Pinpoint the cell where the given text exists, returning its (X, Y) midpoint coordinate. 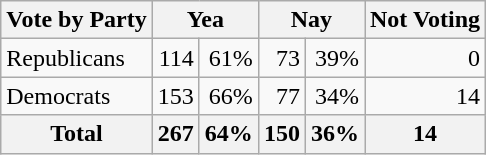
0 (424, 58)
77 (282, 96)
Democrats (77, 96)
153 (176, 96)
Not Voting (424, 20)
64% (228, 134)
Nay (311, 20)
39% (334, 58)
114 (176, 58)
66% (228, 96)
267 (176, 134)
150 (282, 134)
Republicans (77, 58)
Total (77, 134)
Vote by Party (77, 20)
73 (282, 58)
61% (228, 58)
34% (334, 96)
Yea (205, 20)
36% (334, 134)
